Identify which cell holds the provided text, then report its (x, y) central coordinate. 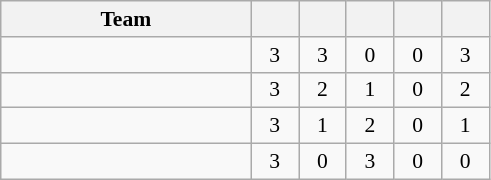
Team (126, 19)
